Provide the [X, Y] coordinate of the cell's center where the given text is located.  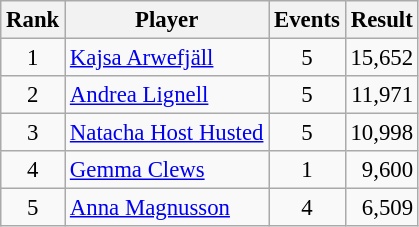
Andrea Lignell [167, 95]
Rank [33, 20]
Natacha Host Husted [167, 133]
3 [33, 133]
6,509 [382, 208]
Kajsa Arwefjäll [167, 58]
10,998 [382, 133]
Anna Magnusson [167, 208]
15,652 [382, 58]
Player [167, 20]
Result [382, 20]
2 [33, 95]
Gemma Clews [167, 170]
11,971 [382, 95]
Events [307, 20]
9,600 [382, 170]
